Detect which cell encompasses the target text, then output its [X, Y] center coordinate. 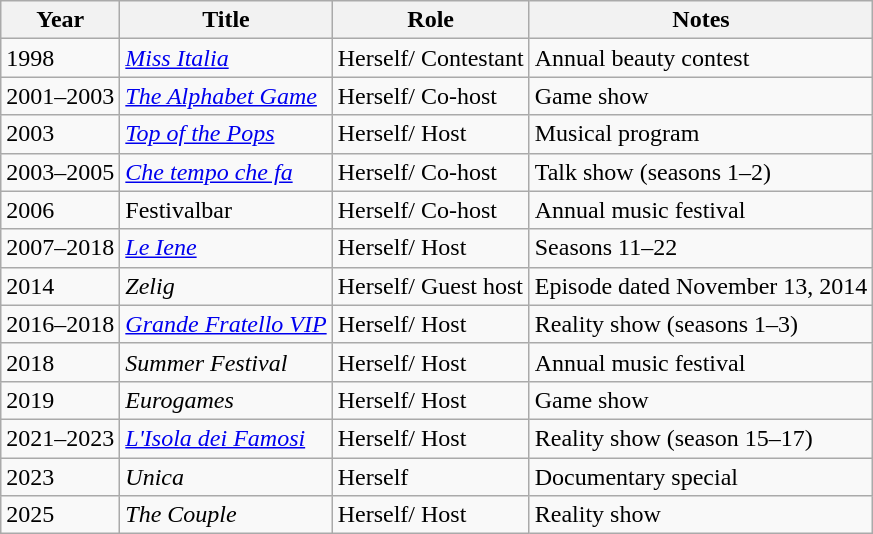
2016–2018 [60, 324]
Herself [430, 477]
2019 [60, 400]
Che tempo che fa [226, 172]
1998 [60, 58]
Le Iene [226, 248]
Episode dated November 13, 2014 [701, 286]
Reality show [701, 515]
2003 [60, 134]
2025 [60, 515]
Title [226, 20]
L'Isola dei Famosi [226, 438]
Musical program [701, 134]
Zelig [226, 286]
Eurogames [226, 400]
Notes [701, 20]
2021–2023 [60, 438]
2023 [60, 477]
Documentary special [701, 477]
2001–2003 [60, 96]
Summer Festival [226, 362]
Reality show (seasons 1–3) [701, 324]
Festivalbar [226, 210]
Herself/ Guest host [430, 286]
2014 [60, 286]
Reality show (season 15–17) [701, 438]
Grande Fratello VIP [226, 324]
Herself/ Contestant [430, 58]
Year [60, 20]
Annual beauty contest [701, 58]
Miss Italia [226, 58]
2003–2005 [60, 172]
Talk show (seasons 1–2) [701, 172]
Role [430, 20]
2006 [60, 210]
The Alphabet Game [226, 96]
2007–2018 [60, 248]
Seasons 11–22 [701, 248]
2018 [60, 362]
Top of the Pops [226, 134]
Unica [226, 477]
The Couple [226, 515]
